Detect which cell encompasses the target text, then output its [x, y] center coordinate. 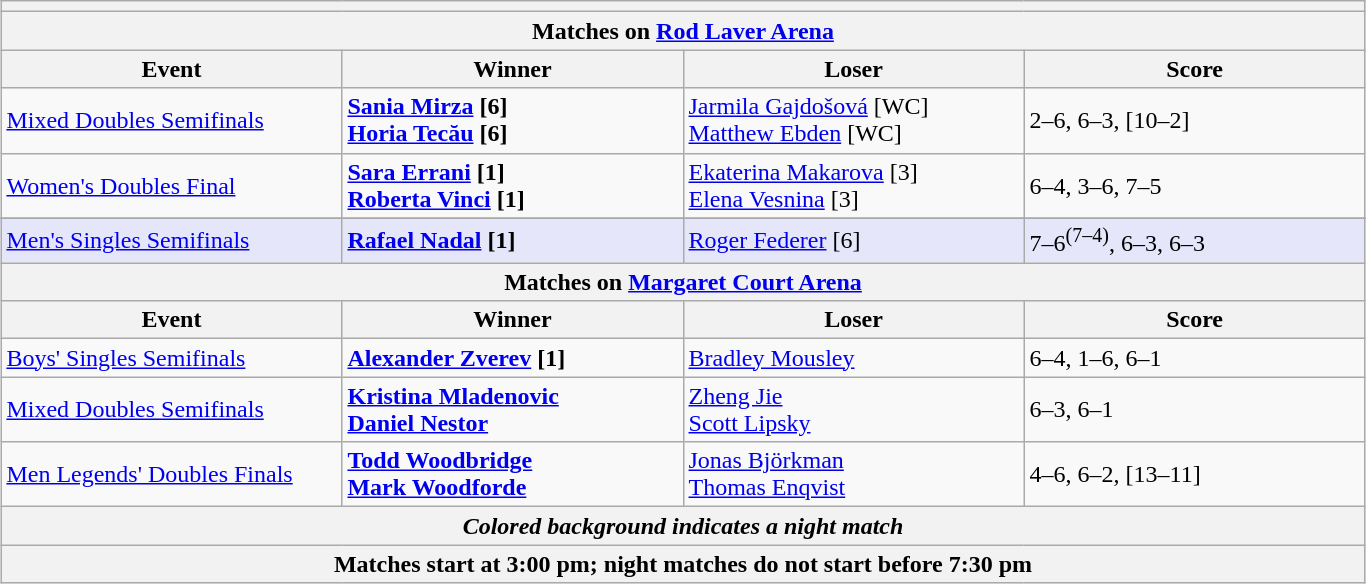
Matches start at 3:00 pm; night matches do not start before 7:30 pm [683, 564]
Todd Woodbridge Mark Woodforde [512, 474]
Sania Mirza [6] Horia Tecău [6] [512, 120]
Matches on Margaret Court Arena [683, 282]
Kristina Mladenovic Daniel Nestor [512, 410]
Roger Federer [6] [854, 240]
Boys' Singles Semifinals [172, 358]
Ekaterina Makarova [3] Elena Vesnina [3] [854, 186]
6–4, 1–6, 6–1 [1194, 358]
Colored background indicates a night match [683, 526]
Jonas Björkman Thomas Enqvist [854, 474]
Zheng Jie Scott Lipsky [854, 410]
Sara Errani [1] Roberta Vinci [1] [512, 186]
Men's Singles Semifinals [172, 240]
Alexander Zverev [1] [512, 358]
7–6(7–4), 6–3, 6–3 [1194, 240]
4–6, 6–2, [13–11] [1194, 474]
Matches on Rod Laver Arena [683, 31]
Rafael Nadal [1] [512, 240]
Women's Doubles Final [172, 186]
2–6, 6–3, [10–2] [1194, 120]
6–3, 6–1 [1194, 410]
Men Legends' Doubles Finals [172, 474]
Bradley Mousley [854, 358]
Jarmila Gajdošová [WC] Matthew Ebden [WC] [854, 120]
6–4, 3–6, 7–5 [1194, 186]
